Extract the (x, y) coordinate from the center of the cell holding the provided text.  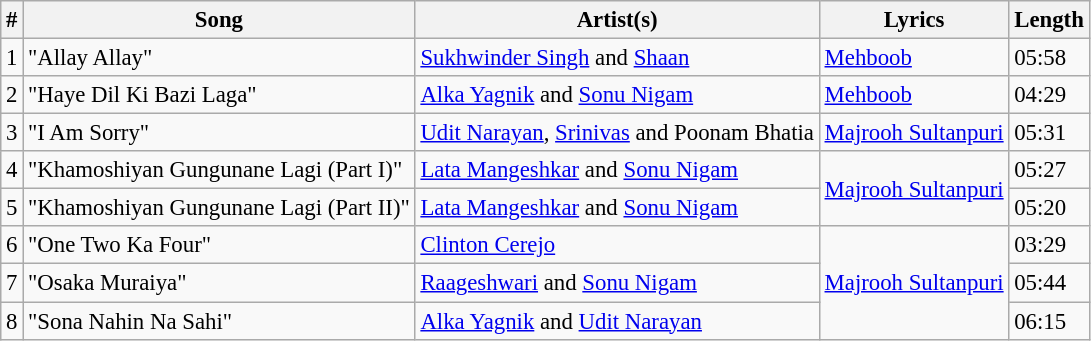
06:15 (1049, 321)
05:58 (1049, 58)
8 (12, 321)
1 (12, 58)
5 (12, 208)
"Osaka Muraiya" (219, 283)
05:27 (1049, 170)
Clinton Cerejo (617, 245)
7 (12, 283)
"Sona Nahin Na Sahi" (219, 321)
Alka Yagnik and Udit Narayan (617, 321)
"I Am Sorry" (219, 133)
"Khamoshiyan Gungunane Lagi (Part I)" (219, 170)
Udit Narayan, Srinivas and Poonam Bhatia (617, 133)
2 (12, 95)
3 (12, 133)
05:20 (1049, 208)
"Khamoshiyan Gungunane Lagi (Part II)" (219, 208)
Length (1049, 20)
4 (12, 170)
03:29 (1049, 245)
Alka Yagnik and Sonu Nigam (617, 95)
"One Two Ka Four" (219, 245)
Artist(s) (617, 20)
"Haye Dil Ki Bazi Laga" (219, 95)
Song (219, 20)
05:31 (1049, 133)
Lyrics (914, 20)
# (12, 20)
6 (12, 245)
"Allay Allay" (219, 58)
05:44 (1049, 283)
Sukhwinder Singh and Shaan (617, 58)
Raageshwari and Sonu Nigam (617, 283)
04:29 (1049, 95)
